Extract the (x, y) coordinate from the center of the cell holding the provided text.  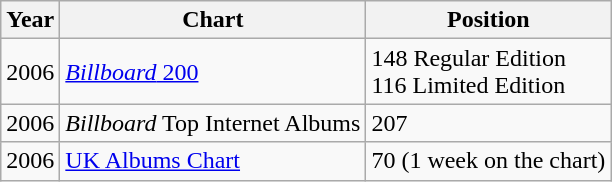
Year (30, 20)
207 (488, 123)
Position (488, 20)
UK Albums Chart (213, 161)
Chart (213, 20)
Billboard 200 (213, 72)
148 Regular Edition116 Limited Edition (488, 72)
Billboard Top Internet Albums (213, 123)
70 (1 week on the chart) (488, 161)
